Output the (X, Y) coordinate of the center of the cell containing the given text.  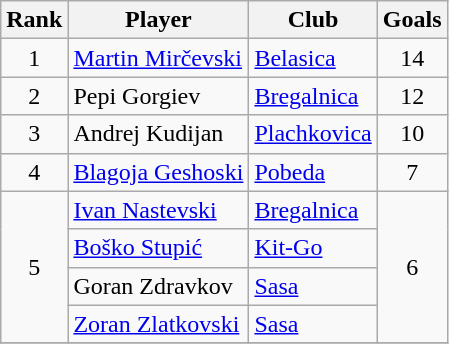
Belasica (313, 58)
12 (412, 96)
7 (412, 172)
Blagoja Geshoski (158, 172)
Rank (34, 20)
Martin Mirčevski (158, 58)
6 (412, 267)
14 (412, 58)
Goals (412, 20)
Pepi Gorgiev (158, 96)
Pobeda (313, 172)
Ivan Nastevski (158, 210)
4 (34, 172)
10 (412, 134)
Player (158, 20)
5 (34, 267)
1 (34, 58)
3 (34, 134)
Zoran Zlatkovski (158, 324)
Andrej Kudijan (158, 134)
2 (34, 96)
Plachkovica (313, 134)
Club (313, 20)
Goran Zdravkov (158, 286)
Kit-Go (313, 248)
Boško Stupić (158, 248)
